For the text-containing cell, return its midpoint in (x, y) coordinate format. 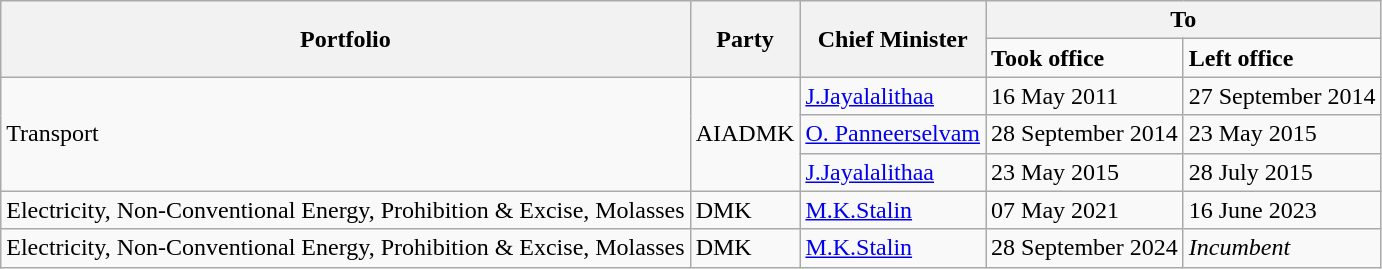
28 September 2014 (1085, 134)
16 June 2023 (1282, 210)
Party (745, 39)
O. Panneerselvam (893, 134)
28 September 2024 (1085, 248)
07 May 2021 (1085, 210)
Took office (1085, 58)
28 July 2015 (1282, 172)
16 May 2011 (1085, 96)
Transport (346, 134)
Left office (1282, 58)
27 September 2014 (1282, 96)
Portfolio (346, 39)
Chief Minister (893, 39)
Incumbent (1282, 248)
To (1184, 20)
AIADMK (745, 134)
